Find where the given text appears and provide that cell's center as [X, Y] coordinate. 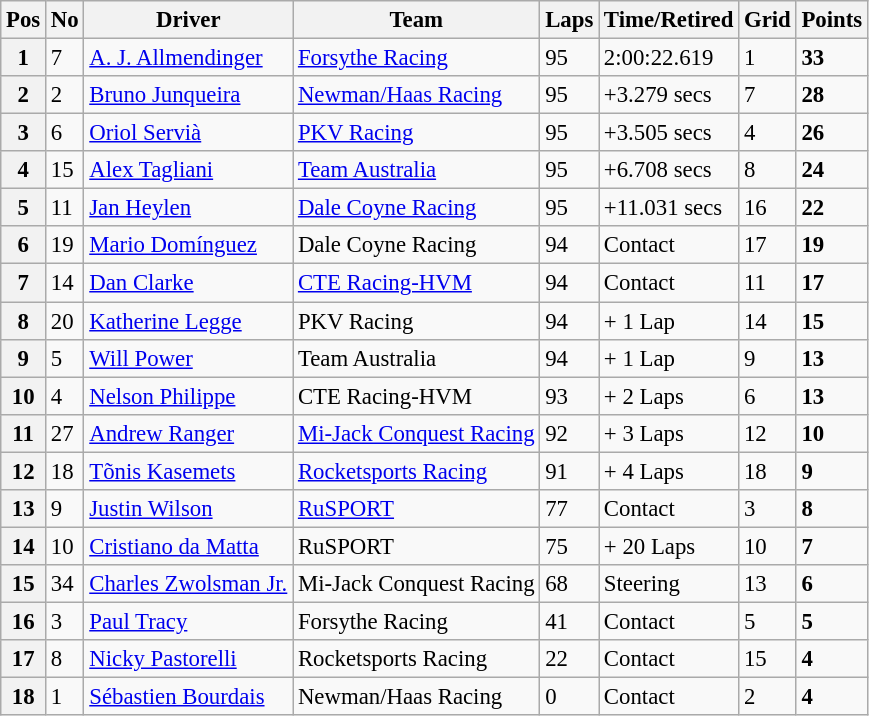
+3.505 secs [669, 133]
Sébastien Bourdais [188, 697]
75 [570, 546]
Laps [570, 20]
Grid [768, 20]
Nicky Pastorelli [188, 659]
Cristiano da Matta [188, 546]
2:00:22.619 [669, 58]
27 [65, 433]
Steering [669, 584]
+3.279 secs [669, 95]
Dan Clarke [188, 283]
Bruno Junqueira [188, 95]
+ 20 Laps [669, 546]
Oriol Servià [188, 133]
92 [570, 433]
Pos [24, 20]
Justin Wilson [188, 509]
34 [65, 584]
91 [570, 471]
+ 2 Laps [669, 396]
Jan Heylen [188, 208]
A. J. Allmendinger [188, 58]
33 [832, 58]
20 [65, 321]
Will Power [188, 358]
No [65, 20]
Team [416, 20]
Katherine Legge [188, 321]
Mario Domínguez [188, 245]
26 [832, 133]
0 [570, 697]
41 [570, 621]
Andrew Ranger [188, 433]
Paul Tracy [188, 621]
Tõnis Kasemets [188, 471]
77 [570, 509]
24 [832, 170]
Time/Retired [669, 20]
+ 4 Laps [669, 471]
68 [570, 584]
Charles Zwolsman Jr. [188, 584]
Nelson Philippe [188, 396]
Driver [188, 20]
+6.708 secs [669, 170]
Alex Tagliani [188, 170]
+ 3 Laps [669, 433]
28 [832, 95]
93 [570, 396]
Points [832, 20]
+11.031 secs [669, 208]
